Identify which cell holds the provided text, then report its (X, Y) central coordinate. 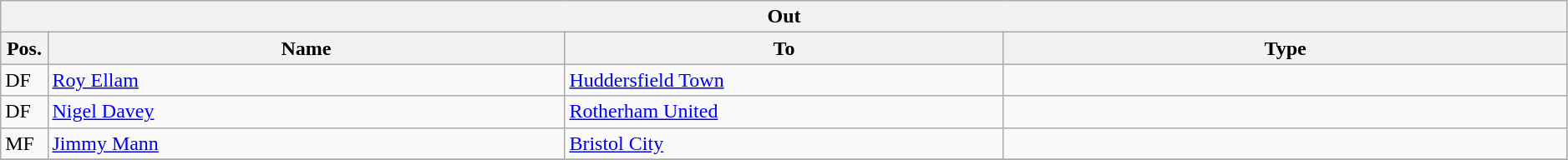
Pos. (24, 48)
Huddersfield Town (784, 80)
To (784, 48)
Bristol City (784, 143)
MF (24, 143)
Nigel Davey (306, 112)
Type (1285, 48)
Jimmy Mann (306, 143)
Rotherham United (784, 112)
Roy Ellam (306, 80)
Name (306, 48)
Out (784, 17)
